Output the [X, Y] coordinate of the center of the cell containing the given text.  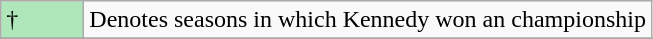
Denotes seasons in which Kennedy won an championship [368, 20]
† [42, 20]
